Scan for the cell matching the given text and deliver its [x, y] coordinate at center. 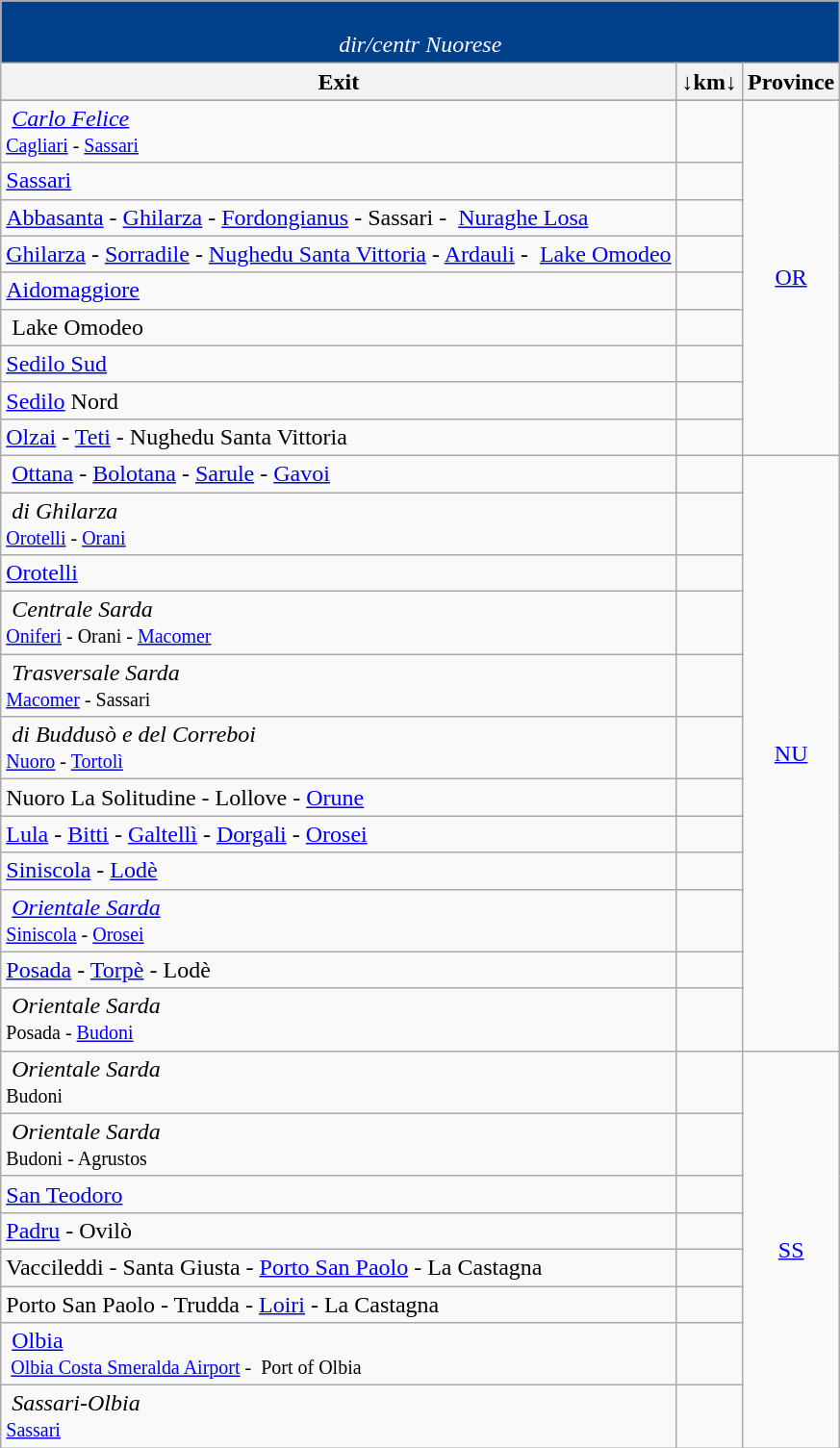
Exit [339, 82]
Sedilo Nord [339, 400]
Centrale SardaOniferi - Orani - Macomer [339, 623]
Trasversale SardaMacomer - Sassari [339, 685]
Orientale SardaBudoni - Agrustos [339, 1145]
Sedilo Sud [339, 364]
di GhilarzaOrotelli - Orani [339, 523]
Orotelli [339, 573]
Ghilarza - Sorradile - Nughedu Santa Vittoria - Ardauli - Lake Omodeo [339, 254]
Carlo FeliceCagliari - Sassari [339, 131]
Lake Omodeo [339, 327]
Aidomaggiore [339, 291]
Olbia Olbia Costa Smeralda Airport - Port of Olbia [339, 1355]
San Teodoro [339, 1194]
Province [791, 82]
Ottana - Bolotana - Sarule - Gavoi [339, 473]
OR [791, 278]
dir/centr Nuorese [420, 33]
Lula - Bitti - Galtellì - Dorgali - Orosei [339, 834]
Padru - Ovilò [339, 1231]
Abbasanta - Ghilarza - Fordongianus - Sassari - Nuraghe Losa [339, 217]
Olzai - Teti - Nughedu Santa Vittoria [339, 437]
Siniscola - Lodè [339, 871]
NU [791, 752]
Sassari-OlbiaSassari [339, 1416]
Orientale SardaSiniscola - Orosei [339, 920]
Orientale SardaPosada - Budoni [339, 1020]
Sassari [339, 181]
Orientale SardaBudoni [339, 1081]
di Buddusò e del CorreboiNuoro - Tortolì [339, 749]
Porto San Paolo - Trudda - Loiri - La Castagna [339, 1304]
SS [791, 1249]
↓km↓ [709, 82]
Nuoro La Solitudine - Lollove - Orune [339, 798]
Posada - Torpè - Lodè [339, 970]
Vaccileddi - Santa Giusta - Porto San Paolo - La Castagna [339, 1267]
